Pinpoint the cell where the given text exists, returning its [X, Y] midpoint coordinate. 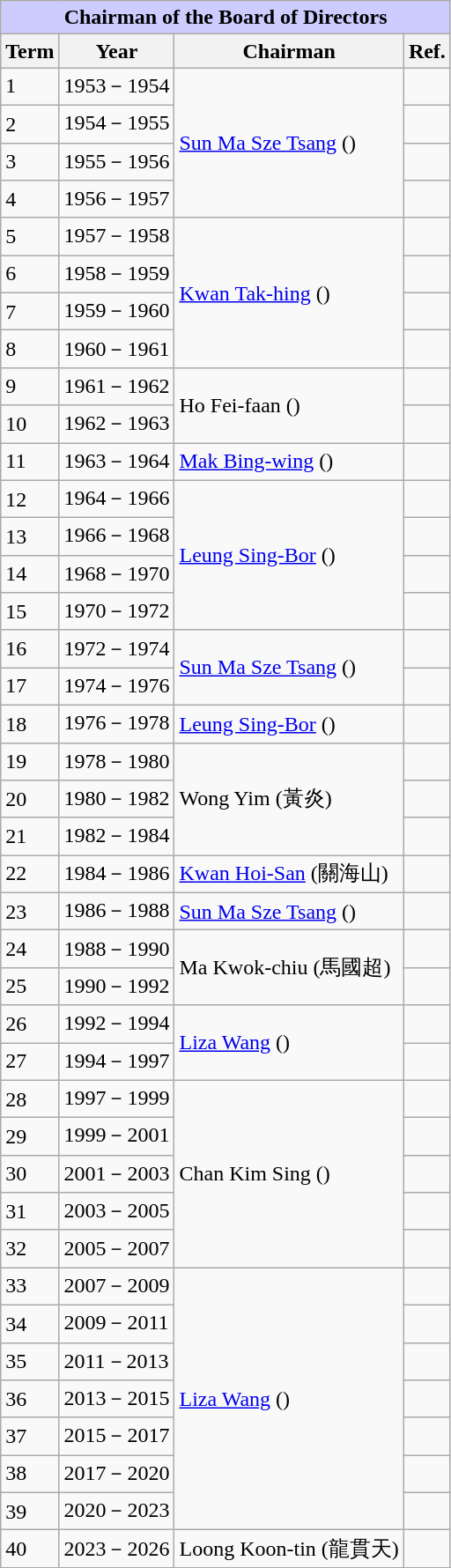
11 [30, 462]
12 [30, 499]
1986－1988 [116, 911]
36 [30, 1399]
Mak Bing-wing () [289, 462]
1956－1957 [116, 199]
1957－1958 [116, 236]
5 [30, 236]
17 [30, 687]
2013－2015 [116, 1399]
6 [30, 275]
1999－2001 [116, 1136]
Year [116, 51]
25 [30, 987]
1997－1999 [116, 1099]
2001－2003 [116, 1173]
2 [30, 123]
38 [30, 1475]
2011－2013 [116, 1362]
14 [30, 574]
31 [30, 1212]
1968－1970 [116, 574]
4 [30, 199]
1990－1992 [116, 987]
Ma Kwok-chiu (馬國超) [289, 967]
40 [30, 1549]
Chairman [289, 51]
26 [30, 1024]
Chan Kim Sing () [289, 1173]
1978－1980 [116, 761]
2020－2023 [116, 1512]
28 [30, 1099]
2023－2026 [116, 1549]
1984－1986 [116, 874]
30 [30, 1173]
24 [30, 950]
1962－1963 [116, 425]
Ref. [426, 51]
1976－1978 [116, 724]
2005－2007 [116, 1249]
1972－1974 [116, 648]
2003－2005 [116, 1212]
1961－1962 [116, 386]
1970－1972 [116, 611]
1988－1990 [116, 950]
1954－1955 [116, 123]
1966－1968 [116, 537]
Term [30, 51]
3 [30, 162]
1992－1994 [116, 1024]
1980－1982 [116, 800]
Chairman of the Board of Directors [225, 18]
39 [30, 1512]
32 [30, 1249]
8 [30, 349]
37 [30, 1436]
29 [30, 1136]
1955－1956 [116, 162]
2017－2020 [116, 1475]
20 [30, 800]
1 [30, 86]
19 [30, 761]
Wong Yim (黃炎) [289, 799]
1982－1984 [116, 837]
1994－1997 [116, 1062]
2009－2011 [116, 1323]
1974－1976 [116, 687]
35 [30, 1362]
Kwan Hoi-San (關海山) [289, 874]
Ho Fei-faan () [289, 405]
22 [30, 874]
10 [30, 425]
15 [30, 611]
21 [30, 837]
23 [30, 911]
27 [30, 1062]
Kwan Tak-hing () [289, 292]
33 [30, 1286]
2015－2017 [116, 1436]
7 [30, 312]
18 [30, 724]
2007－2009 [116, 1286]
9 [30, 386]
1959－1960 [116, 312]
1960－1961 [116, 349]
Loong Koon-tin (龍貫天) [289, 1549]
1963－1964 [116, 462]
13 [30, 537]
1964－1966 [116, 499]
16 [30, 648]
1953－1954 [116, 86]
1958－1959 [116, 275]
34 [30, 1323]
